Pinpoint the cell where the given text exists, returning its (X, Y) midpoint coordinate. 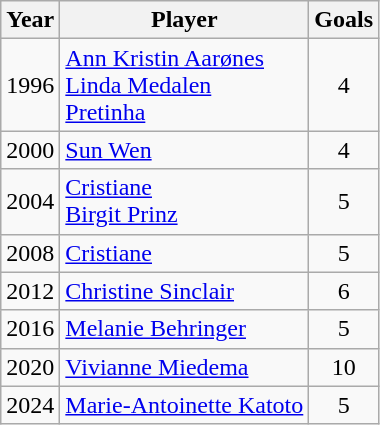
2024 (30, 405)
2004 (30, 202)
Player (184, 20)
2008 (30, 253)
Melanie Behringer (184, 329)
2020 (30, 367)
Cristiane (184, 253)
2012 (30, 291)
Year (30, 20)
2016 (30, 329)
2000 (30, 150)
1996 (30, 85)
Goals (344, 20)
Cristiane Birgit Prinz (184, 202)
Marie-Antoinette Katoto (184, 405)
Christine Sinclair (184, 291)
Ann Kristin Aarønes Linda Medalen Pretinha (184, 85)
6 (344, 291)
Sun Wen (184, 150)
10 (344, 367)
Vivianne Miedema (184, 367)
